Scan for the cell matching the given text and deliver its [x, y] coordinate at center. 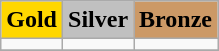
Silver [98, 20]
Gold [32, 20]
Bronze [176, 20]
